Return [x, y] of the center of cell containing provided text 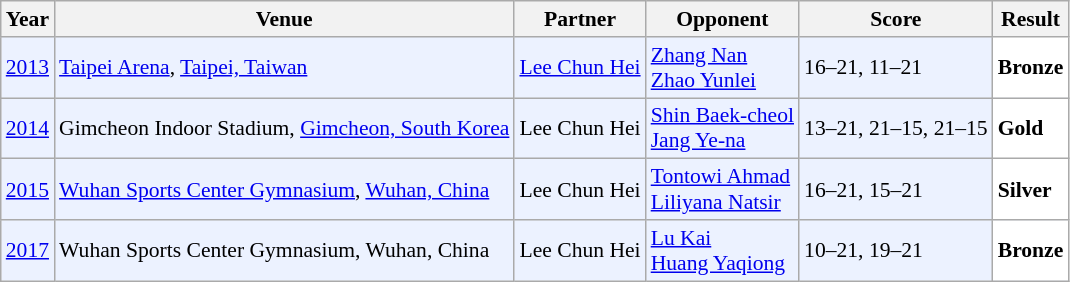
Lu Kai Huang Yaqiong [722, 250]
Venue [284, 19]
Year [28, 19]
Shin Baek-cheol Jang Ye-na [722, 128]
Result [1031, 19]
16–21, 11–21 [896, 68]
Zhang Nan Zhao Yunlei [722, 68]
Gold [1031, 128]
Silver [1031, 190]
Opponent [722, 19]
Score [896, 19]
Tontowi Ahmad Liliyana Natsir [722, 190]
10–21, 19–21 [896, 250]
2013 [28, 68]
Taipei Arena, Taipei, Taiwan [284, 68]
13–21, 21–15, 21–15 [896, 128]
Gimcheon Indoor Stadium, Gimcheon, South Korea [284, 128]
16–21, 15–21 [896, 190]
2015 [28, 190]
Partner [580, 19]
2014 [28, 128]
2017 [28, 250]
